Extract the [x, y] coordinate from the center of the cell holding the provided text.  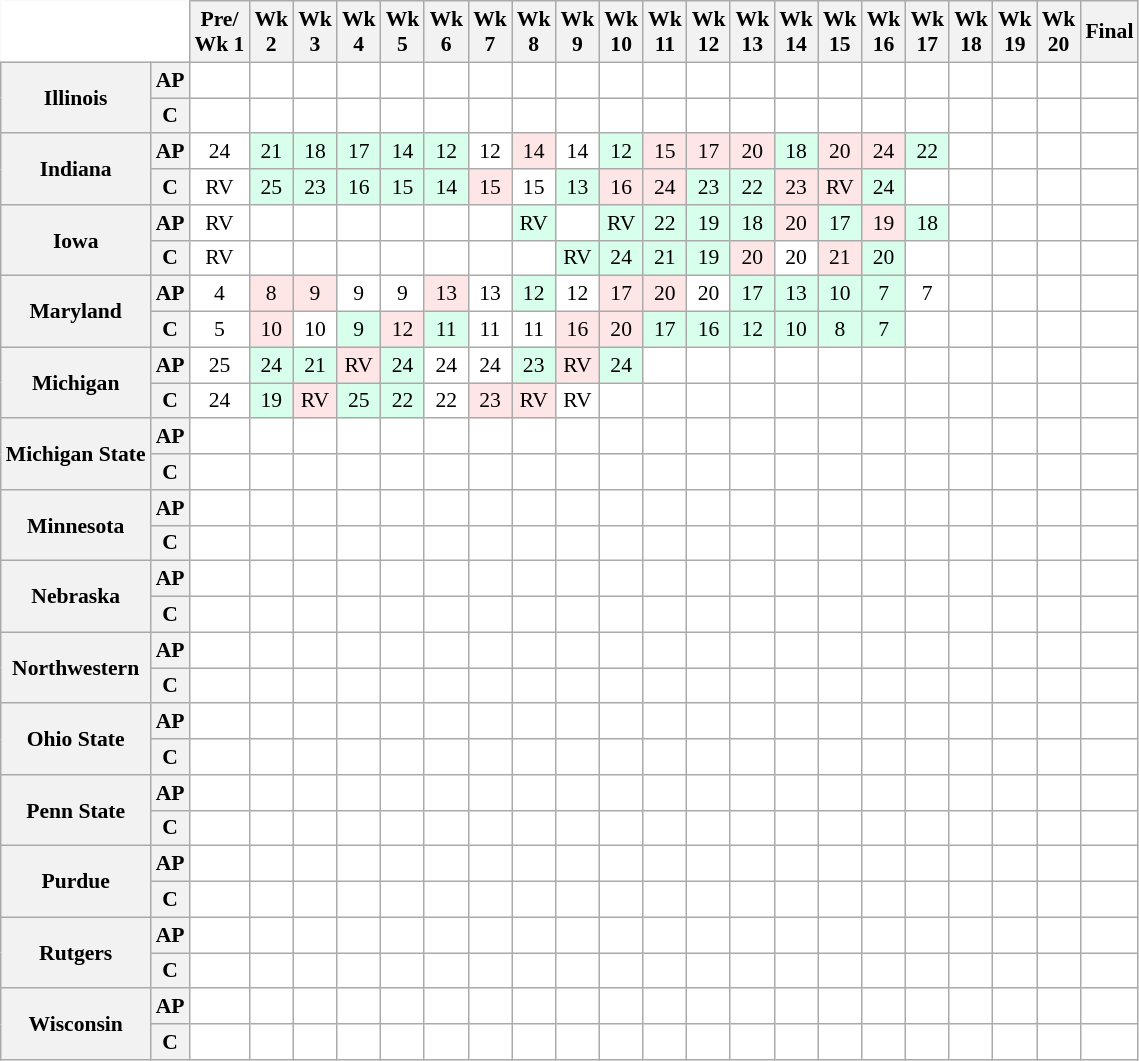
Ohio State [76, 740]
Purdue [76, 882]
Michigan [76, 382]
Wk16 [884, 32]
Wk7 [490, 32]
Wk11 [665, 32]
Wk9 [578, 32]
Maryland [76, 312]
Nebraska [76, 596]
Wk8 [534, 32]
Wk3 [315, 32]
Wk20 [1059, 32]
Pre/Wk 1 [219, 32]
Minnesota [76, 526]
Wk12 [709, 32]
Wk17 [927, 32]
Wk19 [1015, 32]
5 [219, 330]
Iowa [76, 240]
Indiana [76, 170]
Final [1109, 32]
Wk5 [403, 32]
Wk10 [621, 32]
Wk13 [752, 32]
Wk4 [359, 32]
Penn State [76, 810]
Wk14 [796, 32]
Wisconsin [76, 1024]
Wk15 [840, 32]
Illinois [76, 98]
Michigan State [76, 454]
Rutgers [76, 952]
4 [219, 294]
Wk18 [971, 32]
Northwestern [76, 668]
Wk6 [446, 32]
Wk2 [271, 32]
